Pinpoint the cell where the given text exists, returning its (x, y) midpoint coordinate. 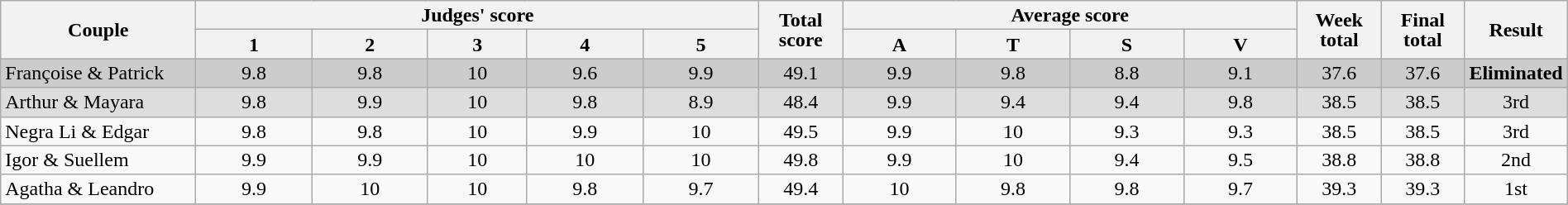
T (1012, 45)
Igor & Suellem (98, 160)
S (1126, 45)
49.8 (801, 160)
Eliminated (1516, 73)
1st (1516, 188)
Negra Li & Edgar (98, 131)
1 (254, 45)
A (900, 45)
3 (477, 45)
2nd (1516, 160)
Arthur & Mayara (98, 102)
9.5 (1241, 160)
9.1 (1241, 73)
Result (1516, 30)
2 (370, 45)
Agatha & Leandro (98, 188)
8.8 (1126, 73)
48.4 (801, 102)
Couple (98, 30)
Week total (1340, 30)
9.6 (585, 73)
V (1241, 45)
5 (700, 45)
49.4 (801, 188)
Average score (1070, 15)
49.1 (801, 73)
4 (585, 45)
Françoise & Patrick (98, 73)
Total score (801, 30)
49.5 (801, 131)
8.9 (700, 102)
Judges' score (478, 15)
Final total (1422, 30)
